Capture the cell that displays the provided text and extract its [X, Y] central coordinate. 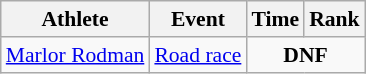
Marlor Rodman [76, 55]
DNF [305, 55]
Rank [334, 19]
Athlete [76, 19]
Road race [198, 55]
Time [275, 19]
Event [198, 19]
